Scan for the cell matching the given text and deliver its [x, y] coordinate at center. 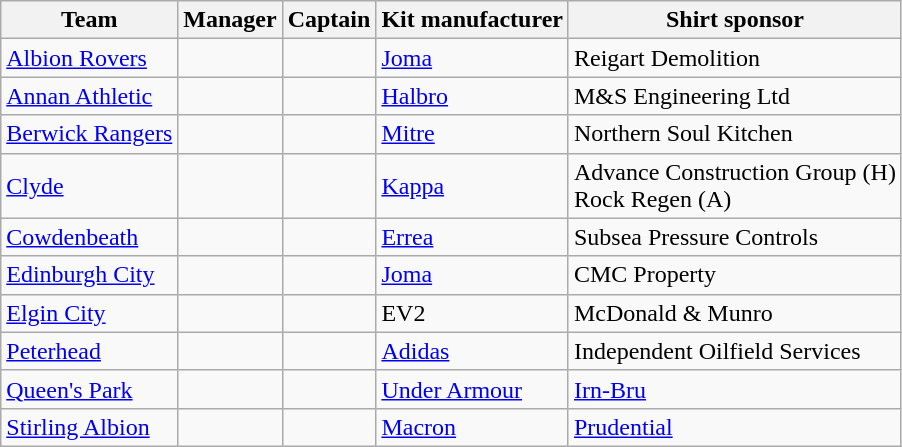
Cowdenbeath [90, 237]
Albion Rovers [90, 58]
Prudential [734, 427]
Advance Construction Group (H) Rock Regen (A) [734, 186]
Subsea Pressure Controls [734, 237]
Under Armour [472, 389]
Captain [329, 20]
EV2 [472, 313]
Macron [472, 427]
Stirling Albion [90, 427]
Elgin City [90, 313]
Errea [472, 237]
CMC Property [734, 275]
Peterhead [90, 351]
Reigart Demolition [734, 58]
Edinburgh City [90, 275]
Adidas [472, 351]
McDonald & Munro [734, 313]
Kit manufacturer [472, 20]
Annan Athletic [90, 96]
Irn-Bru [734, 389]
Independent Oilfield Services [734, 351]
Northern Soul Kitchen [734, 134]
Queen's Park [90, 389]
Clyde [90, 186]
Team [90, 20]
Manager [230, 20]
Mitre [472, 134]
Berwick Rangers [90, 134]
Halbro [472, 96]
Kappa [472, 186]
Shirt sponsor [734, 20]
M&S Engineering Ltd [734, 96]
